Return the (x, y) coordinate for the center point of the cell that contains the specified text.  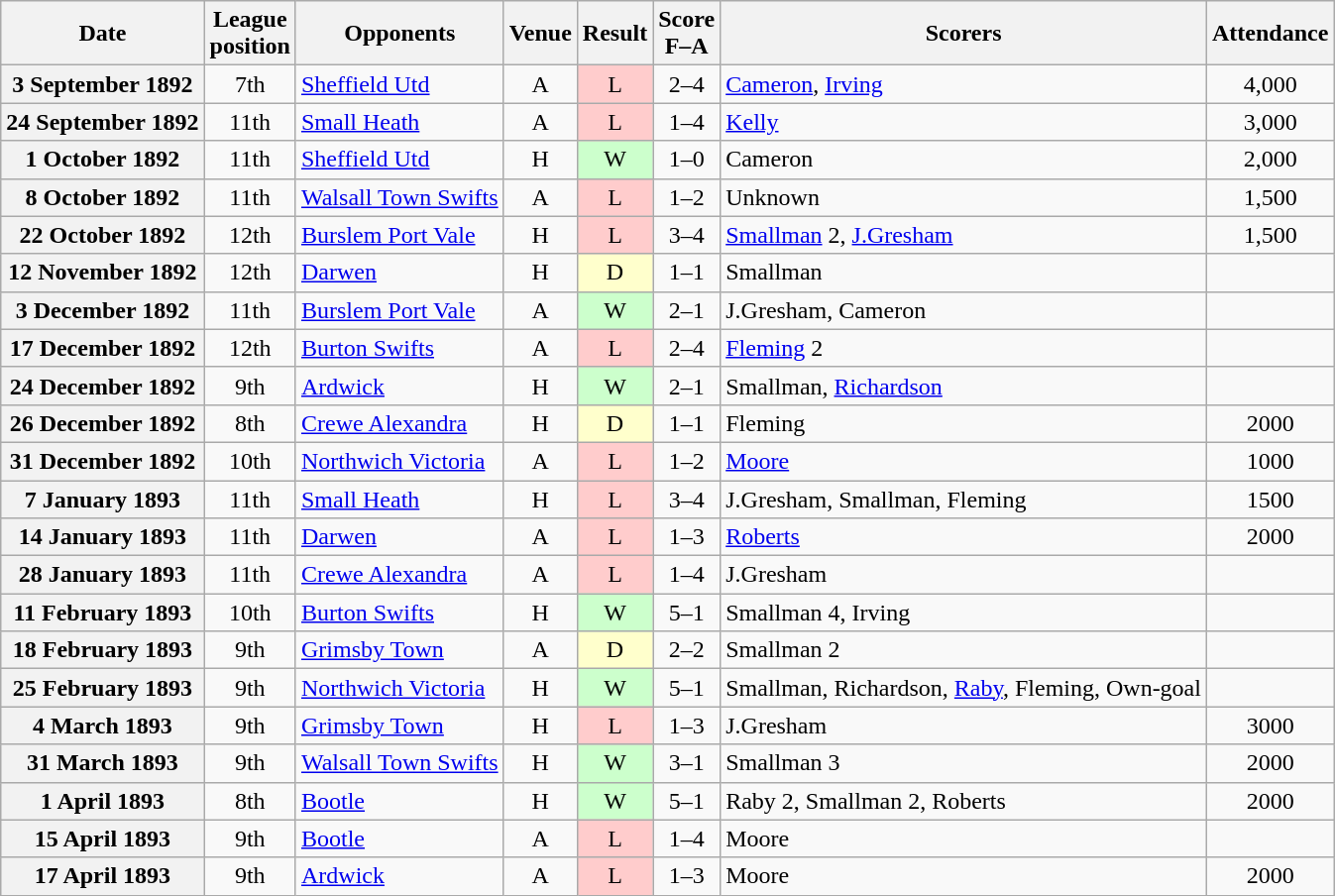
4,000 (1270, 84)
1000 (1270, 461)
15 April 1893 (103, 839)
Smallman 2, J.Gresham (963, 235)
Cameron, Irving (963, 84)
17 April 1893 (103, 876)
3000 (1270, 726)
Raby 2, Smallman 2, Roberts (963, 801)
Smallman 2 (963, 650)
3 September 1892 (103, 84)
28 January 1893 (103, 575)
Date (103, 34)
7 January 1893 (103, 499)
Opponents (399, 34)
1 October 1892 (103, 160)
31 March 1893 (103, 763)
1–0 (687, 160)
1 April 1893 (103, 801)
4 March 1893 (103, 726)
Cameron (963, 160)
24 September 1892 (103, 122)
22 October 1892 (103, 235)
17 December 1892 (103, 348)
26 December 1892 (103, 423)
8 October 1892 (103, 197)
2,000 (1270, 160)
3,000 (1270, 122)
18 February 1893 (103, 650)
31 December 1892 (103, 461)
Smallman 3 (963, 763)
7th (250, 84)
12 November 1892 (103, 273)
Fleming (963, 423)
14 January 1893 (103, 537)
25 February 1893 (103, 688)
Smallman 4, Irving (963, 613)
J.Gresham, Cameron (963, 310)
3–1 (687, 763)
Leagueposition (250, 34)
Smallman (963, 273)
Scorers (963, 34)
Venue (540, 34)
2–2 (687, 650)
24 December 1892 (103, 386)
ScoreF–A (687, 34)
11 February 1893 (103, 613)
Result (614, 34)
J.Gresham, Smallman, Fleming (963, 499)
Smallman, Richardson (963, 386)
3 December 1892 (103, 310)
Smallman, Richardson, Raby, Fleming, Own-goal (963, 688)
Kelly (963, 122)
Fleming 2 (963, 348)
Unknown (963, 197)
Roberts (963, 537)
Attendance (1270, 34)
1500 (1270, 499)
